Identify which cell holds the provided text, then report its [X, Y] central coordinate. 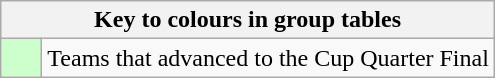
Key to colours in group tables [248, 20]
Teams that advanced to the Cup Quarter Final [268, 58]
